Return (x, y) of the center of cell containing provided text 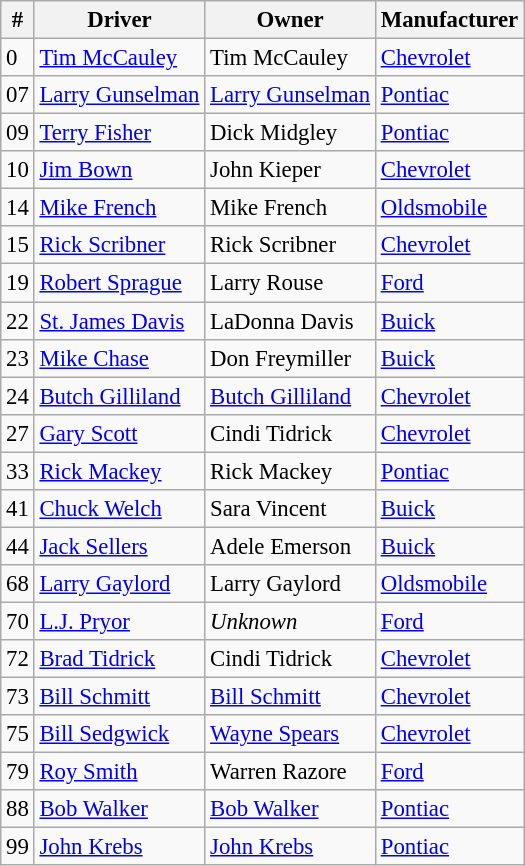
Gary Scott (120, 433)
22 (18, 321)
Don Freymiller (290, 358)
Manufacturer (449, 20)
27 (18, 433)
# (18, 20)
75 (18, 734)
LaDonna Davis (290, 321)
15 (18, 245)
70 (18, 621)
10 (18, 170)
Warren Razore (290, 772)
0 (18, 58)
Dick Midgley (290, 133)
Sara Vincent (290, 509)
Adele Emerson (290, 546)
Driver (120, 20)
14 (18, 208)
John Kieper (290, 170)
L.J. Pryor (120, 621)
Owner (290, 20)
Robert Sprague (120, 283)
41 (18, 509)
07 (18, 95)
72 (18, 659)
Mike Chase (120, 358)
88 (18, 809)
Jim Bown (120, 170)
44 (18, 546)
Jack Sellers (120, 546)
Roy Smith (120, 772)
79 (18, 772)
Brad Tidrick (120, 659)
Unknown (290, 621)
Chuck Welch (120, 509)
Bill Sedgwick (120, 734)
24 (18, 396)
99 (18, 847)
19 (18, 283)
33 (18, 471)
St. James Davis (120, 321)
73 (18, 697)
23 (18, 358)
Terry Fisher (120, 133)
68 (18, 584)
Wayne Spears (290, 734)
09 (18, 133)
Larry Rouse (290, 283)
